Scan for the cell matching the given text and deliver its [x, y] coordinate at center. 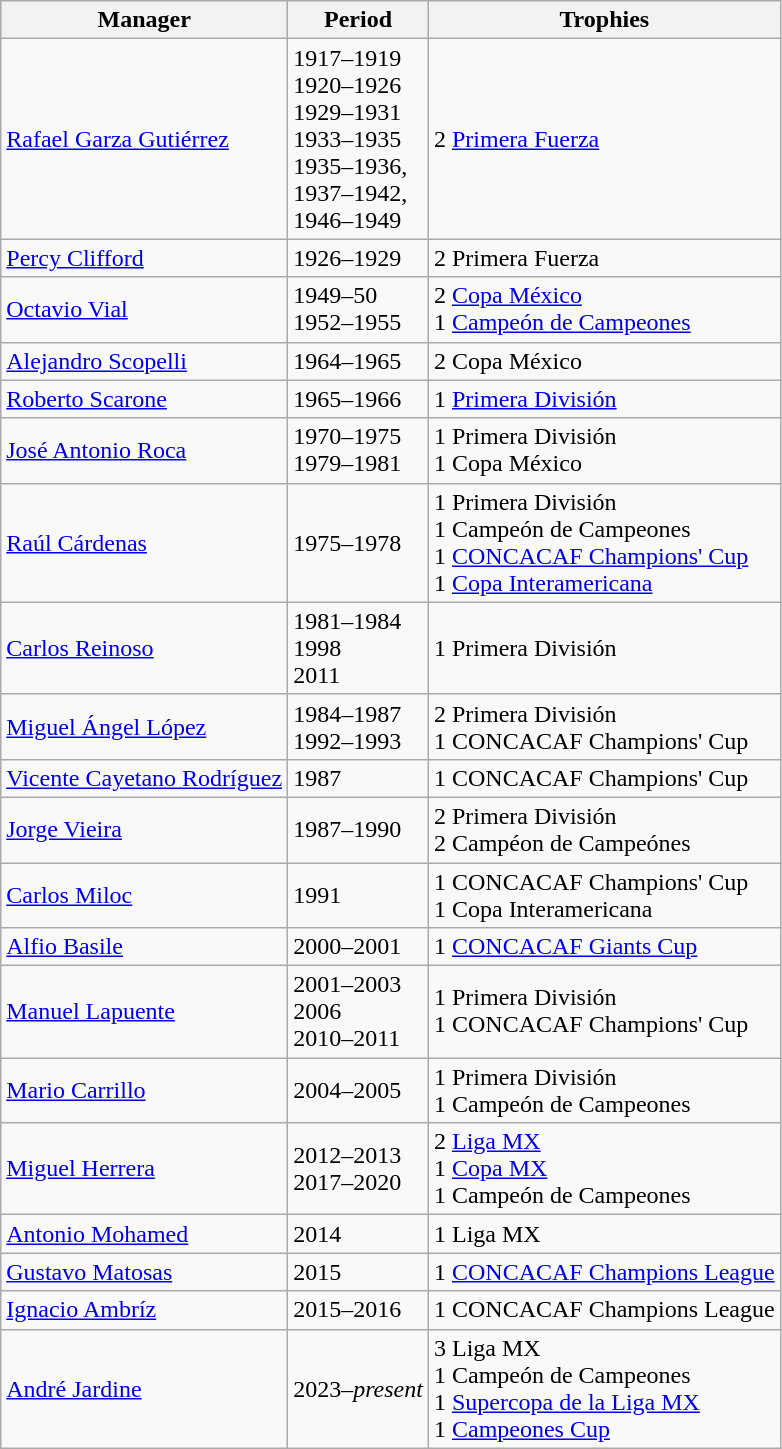
1949–501952–1955 [358, 310]
Carlos Reinoso [144, 648]
Period [358, 20]
1991 [358, 894]
Raúl Cárdenas [144, 542]
2004–2005 [358, 1090]
Percy Clifford [144, 258]
2015 [358, 1272]
1987 [358, 778]
1917–19191920–19261929–19311933–19351935–1936,1937–1942,1946–1949 [358, 139]
1 Primera División1 Campeón de Campeones [604, 1090]
1926–1929 [358, 258]
3 Liga MX1 Campeón de Campeones1 Supercopa de la Liga MX1 Campeones Cup [604, 1388]
Carlos Miloc [144, 894]
2023–present [358, 1388]
Vicente Cayetano Rodríguez [144, 778]
1964–1965 [358, 361]
2 Primera División1 CONCACAF Champions' Cup [604, 726]
Antonio Mohamed [144, 1234]
2 Copa México [604, 361]
2015–2016 [358, 1310]
1 Primera División1 CONCACAF Champions' Cup [604, 1012]
2 Liga MX1 Copa MX1 Campeón de Campeones [604, 1169]
Trophies [604, 20]
Manuel Lapuente [144, 1012]
Gustavo Matosas [144, 1272]
André Jardine [144, 1388]
Ignacio Ambríz [144, 1310]
1970–19751979–1981 [358, 450]
1 Primera División1 Copa México [604, 450]
1984–19871992–1993 [358, 726]
José Antonio Roca [144, 450]
Roberto Scarone [144, 399]
1 CONCACAF Giants Cup [604, 947]
1981–198419982011 [358, 648]
2014 [358, 1234]
2012–20132017–2020 [358, 1169]
2 Primera División2 Campéon de Campeónes [604, 830]
1965–1966 [358, 399]
Rafael Garza Gutiérrez [144, 139]
Miguel Ángel López [144, 726]
2001–200320062010–2011 [358, 1012]
Octavio Vial [144, 310]
2 Copa México1 Campeón de Campeones [604, 310]
1987–1990 [358, 830]
Manager [144, 20]
1 Primera División1 Campeón de Campeones1 CONCACAF Champions' Cup1 Copa Interamericana [604, 542]
Alfio Basile [144, 947]
1975–1978 [358, 542]
Miguel Herrera [144, 1169]
Mario Carrillo [144, 1090]
Alejandro Scopelli [144, 361]
1 CONCACAF Champions' Cup1 Copa Interamericana [604, 894]
1 Liga MX [604, 1234]
Jorge Vieira [144, 830]
2000–2001 [358, 947]
1 CONCACAF Champions' Cup [604, 778]
